Return [x, y] of the center of cell containing provided text 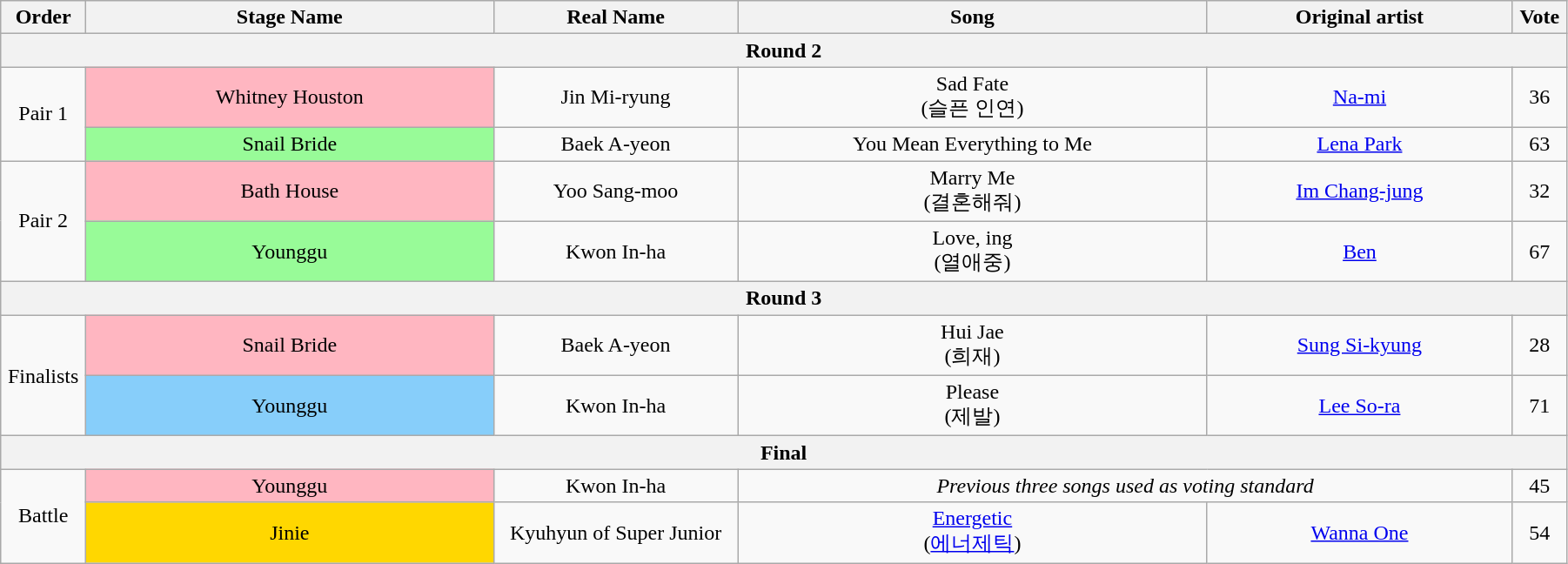
Previous three songs used as voting standard [1125, 486]
Stage Name [290, 17]
36 [1539, 97]
Pair 1 [44, 114]
45 [1539, 486]
Final [784, 453]
Im Chang-jung [1359, 191]
Lena Park [1359, 144]
Whitney Houston [290, 97]
32 [1539, 191]
Sad Fate(슬픈 인연) [973, 97]
Order [44, 17]
71 [1539, 406]
Lee So-ra [1359, 406]
Pair 2 [44, 221]
Ben [1359, 252]
Energetic(에너제틱) [973, 533]
Please(제발) [973, 406]
Sung Si-kyung [1359, 346]
Na-mi [1359, 97]
Real Name [616, 17]
Round 3 [784, 299]
Song [973, 17]
Jin Mi-ryung [616, 97]
Yoo Sang-moo [616, 191]
Battle [44, 516]
28 [1539, 346]
Vote [1539, 17]
Hui Jae(희재) [973, 346]
You Mean Everything to Me [973, 144]
Kyuhyun of Super Junior [616, 533]
Round 2 [784, 50]
67 [1539, 252]
Love, ing(열애중) [973, 252]
Wanna One [1359, 533]
Original artist [1359, 17]
63 [1539, 144]
Jinie [290, 533]
Bath House [290, 191]
Finalists [44, 376]
Marry Me(결혼해줘) [973, 191]
54 [1539, 533]
